Output the [X, Y] coordinate of the center of the cell containing the given text.  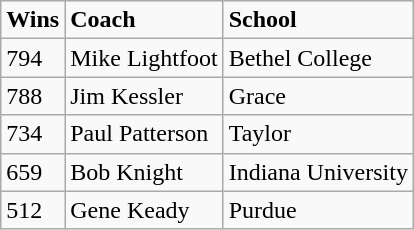
Grace [318, 96]
788 [33, 96]
Taylor [318, 134]
Bob Knight [144, 172]
734 [33, 134]
Gene Keady [144, 210]
Indiana University [318, 172]
Wins [33, 20]
659 [33, 172]
Jim Kessler [144, 96]
School [318, 20]
Coach [144, 20]
Bethel College [318, 58]
Purdue [318, 210]
512 [33, 210]
Paul Patterson [144, 134]
794 [33, 58]
Mike Lightfoot [144, 58]
